From the cell containing the given text, extract its center point as [X, Y] coordinate. 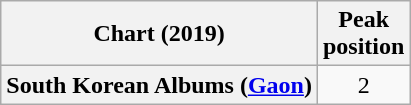
2 [363, 85]
Chart (2019) [160, 34]
Peakposition [363, 34]
South Korean Albums (Gaon) [160, 85]
